From the cell containing the given text, extract its center point as [x, y] coordinate. 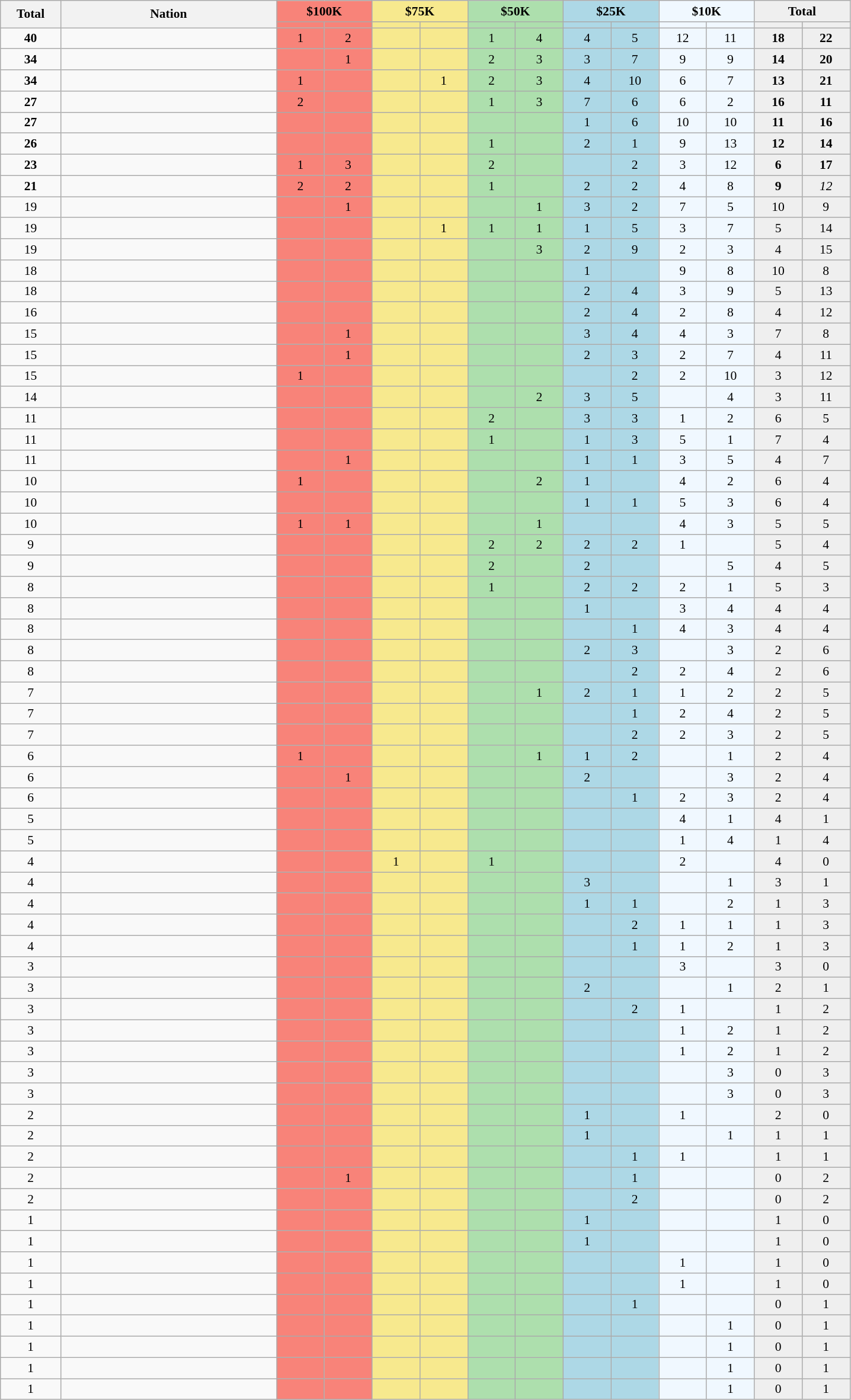
17 [826, 165]
$50K [516, 11]
$100K [324, 11]
$25K [610, 11]
Nation [168, 14]
23 [31, 165]
40 [31, 39]
$75K [420, 11]
20 [826, 60]
26 [31, 144]
$10K [706, 11]
22 [826, 39]
